Detect which cell encompasses the target text, then output its [X, Y] center coordinate. 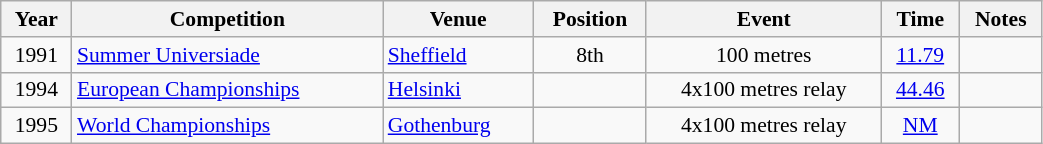
NM [920, 126]
44.46 [920, 90]
Sheffield [458, 55]
Notes [1000, 19]
8th [590, 55]
Event [764, 19]
Summer Universiade [228, 55]
Venue [458, 19]
Position [590, 19]
Competition [228, 19]
Time [920, 19]
European Championships [228, 90]
11.79 [920, 55]
Helsinki [458, 90]
Year [36, 19]
World Championships [228, 126]
1994 [36, 90]
Gothenburg [458, 126]
1991 [36, 55]
1995 [36, 126]
100 metres [764, 55]
